Return [x, y] of the center of cell containing provided text 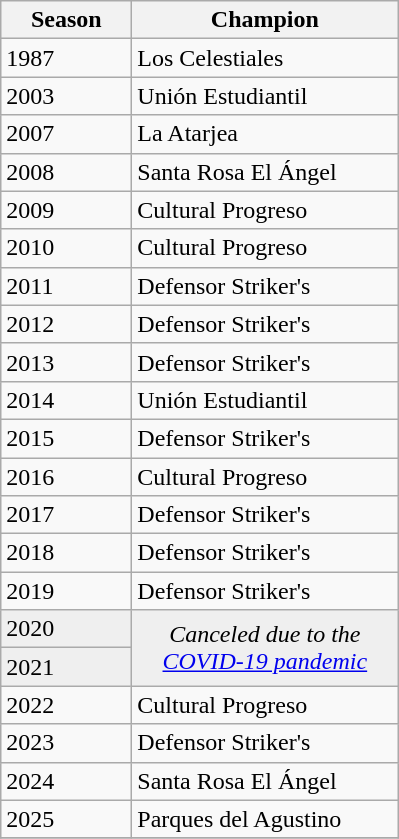
2014 [66, 400]
Parques del Agustino [265, 819]
Champion [265, 20]
2021 [66, 667]
Los Celestiales [265, 58]
2025 [66, 819]
1987 [66, 58]
2018 [66, 553]
2024 [66, 781]
2009 [66, 210]
2019 [66, 591]
2017 [66, 515]
Canceled due to the COVID-19 pandemic [265, 648]
2015 [66, 438]
2007 [66, 134]
2022 [66, 705]
2012 [66, 324]
2010 [66, 248]
2020 [66, 629]
2023 [66, 743]
La Atarjea [265, 134]
2013 [66, 362]
2016 [66, 477]
2008 [66, 172]
Season [66, 20]
2011 [66, 286]
2003 [66, 96]
